Scan for the cell matching the given text and deliver its (X, Y) coordinate at center. 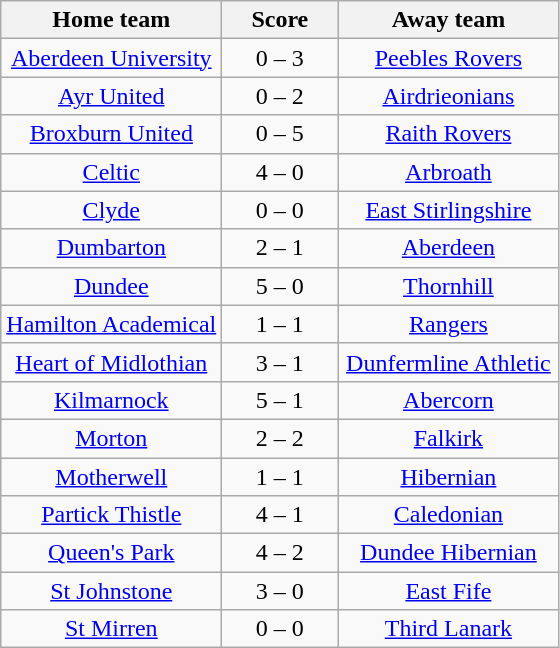
Thornhill (448, 286)
Partick Thistle (112, 515)
Hamilton Academical (112, 324)
Dunfermline Athletic (448, 362)
5 – 0 (280, 286)
0 – 3 (280, 58)
0 – 5 (280, 134)
4 – 2 (280, 553)
Home team (112, 20)
Third Lanark (448, 629)
Hibernian (448, 477)
Caledonian (448, 515)
Kilmarnock (112, 400)
Dundee (112, 286)
Motherwell (112, 477)
Queen's Park (112, 553)
East Fife (448, 591)
Peebles Rovers (448, 58)
St Johnstone (112, 591)
Arbroath (448, 172)
Clyde (112, 210)
Dundee Hibernian (448, 553)
5 – 1 (280, 400)
3 – 1 (280, 362)
St Mirren (112, 629)
0 – 2 (280, 96)
Broxburn United (112, 134)
Morton (112, 438)
Score (280, 20)
Airdrieonians (448, 96)
4 – 1 (280, 515)
Heart of Midlothian (112, 362)
2 – 1 (280, 248)
Aberdeen (448, 248)
Dumbarton (112, 248)
Abercorn (448, 400)
Away team (448, 20)
Ayr United (112, 96)
Celtic (112, 172)
3 – 0 (280, 591)
Raith Rovers (448, 134)
Rangers (448, 324)
Falkirk (448, 438)
4 – 0 (280, 172)
Aberdeen University (112, 58)
East Stirlingshire (448, 210)
2 – 2 (280, 438)
